Capture the cell that displays the provided text and extract its (x, y) central coordinate. 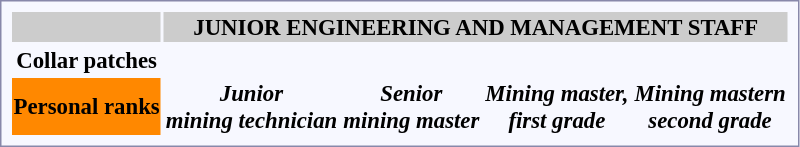
Collar patches (86, 60)
Seniormining master (412, 106)
Mining master,first grade (557, 106)
Juniormining technician (252, 106)
Personal ranks (86, 106)
Mining masternsecond grade (710, 106)
JUNIOR ENGINEERING AND MANAGEMENT STAFF (476, 27)
